Capture the cell that displays the provided text and extract its (x, y) central coordinate. 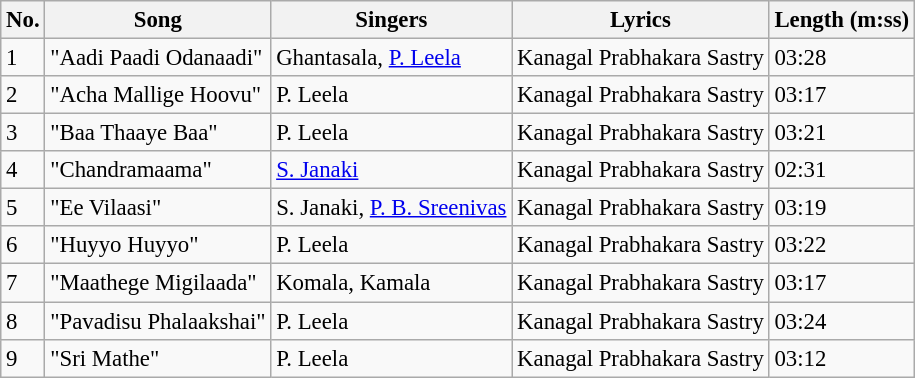
9 (23, 358)
2 (23, 95)
Length (m:ss) (842, 20)
"Baa Thaaye Baa" (158, 133)
02:31 (842, 170)
"Chandramaama" (158, 170)
5 (23, 208)
Song (158, 20)
03:28 (842, 58)
4 (23, 170)
03:22 (842, 245)
03:12 (842, 358)
3 (23, 133)
"Aadi Paadi Odanaadi" (158, 58)
8 (23, 321)
03:24 (842, 321)
"Sri Mathe" (158, 358)
S. Janaki (392, 170)
"Ee Vilaasi" (158, 208)
03:21 (842, 133)
03:19 (842, 208)
Lyrics (640, 20)
7 (23, 283)
Ghantasala, P. Leela (392, 58)
S. Janaki, P. B. Sreenivas (392, 208)
Komala, Kamala (392, 283)
"Huyyo Huyyo" (158, 245)
1 (23, 58)
6 (23, 245)
No. (23, 20)
Singers (392, 20)
"Acha Mallige Hoovu" (158, 95)
"Maathege Migilaada" (158, 283)
"Pavadisu Phalaakshai" (158, 321)
